For the text-containing cell, return its midpoint in [X, Y] coordinate format. 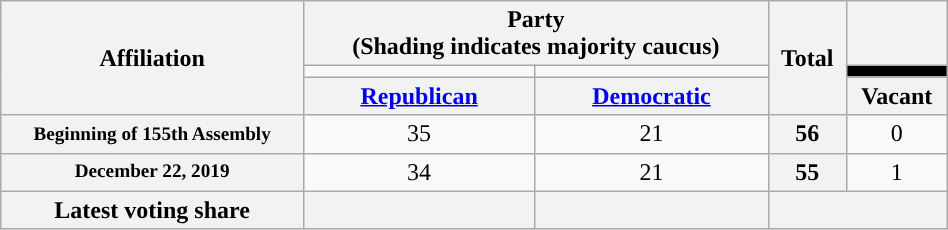
1 [896, 172]
35 [418, 134]
Total [807, 58]
0 [896, 134]
Affiliation [152, 58]
34 [418, 172]
56 [807, 134]
Latest voting share [152, 210]
Vacant [896, 96]
Republican [418, 96]
Democratic [652, 96]
December 22, 2019 [152, 172]
Party(Shading indicates majority caucus) [536, 34]
55 [807, 172]
Beginning of 155th Assembly [152, 134]
